Find where the given text appears and provide that cell's center as (X, Y) coordinate. 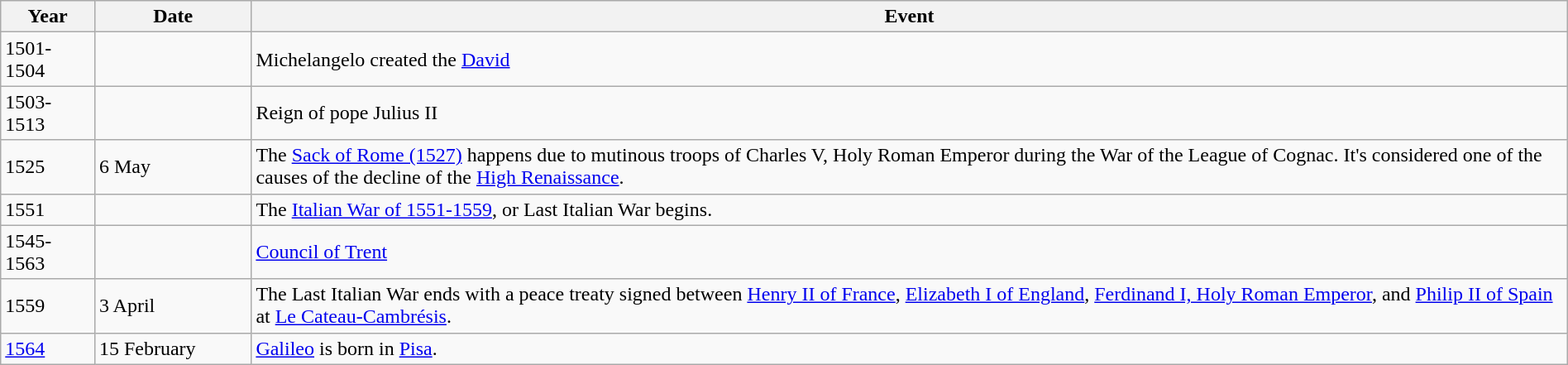
3 April (172, 306)
1559 (48, 306)
Date (172, 17)
1545-1563 (48, 252)
1501-1504 (48, 60)
Year (48, 17)
Galileo is born in Pisa. (910, 348)
1525 (48, 167)
Event (910, 17)
1551 (48, 209)
Reign of pope Julius II (910, 113)
6 May (172, 167)
Michelangelo created the David (910, 60)
Council of Trent (910, 252)
1503-1513 (48, 113)
15 February (172, 348)
The Italian War of 1551-1559, or Last Italian War begins. (910, 209)
1564 (48, 348)
